Pinpoint the cell where the given text exists, returning its [x, y] midpoint coordinate. 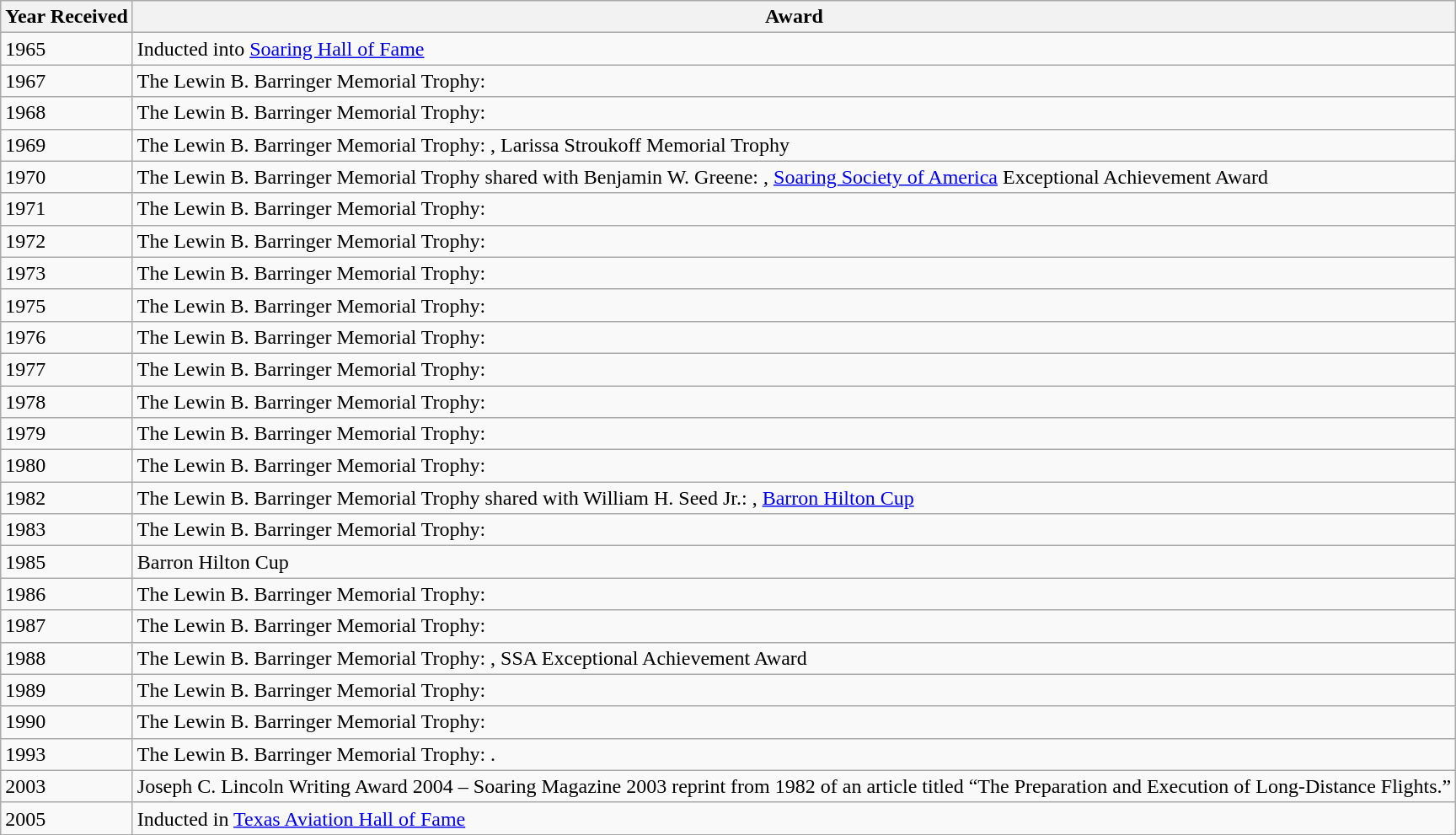
The Lewin B. Barringer Memorial Trophy: , Larissa Stroukoff Memorial Trophy [794, 145]
2005 [67, 818]
1972 [67, 241]
1971 [67, 209]
Inducted in Texas Aviation Hall of Fame [794, 818]
2003 [67, 786]
1967 [67, 81]
1980 [67, 466]
Barron Hilton Cup [794, 562]
1993 [67, 754]
1965 [67, 49]
1983 [67, 530]
1978 [67, 402]
The Lewin B. Barringer Memorial Trophy shared with Benjamin W. Greene: , Soaring Society of America Exceptional Achievement Award [794, 177]
1973 [67, 273]
1979 [67, 434]
1985 [67, 562]
Award [794, 17]
The Lewin B. Barringer Memorial Trophy: . [794, 754]
Inducted into Soaring Hall of Fame [794, 49]
1968 [67, 113]
1969 [67, 145]
Year Received [67, 17]
The Lewin B. Barringer Memorial Trophy shared with William H. Seed Jr.: , Barron Hilton Cup [794, 498]
1977 [67, 369]
1975 [67, 305]
1989 [67, 690]
1976 [67, 337]
1990 [67, 722]
1988 [67, 658]
1970 [67, 177]
1986 [67, 594]
1982 [67, 498]
The Lewin B. Barringer Memorial Trophy: , SSA Exceptional Achievement Award [794, 658]
1987 [67, 626]
